Return [X, Y] of the center of cell containing provided text 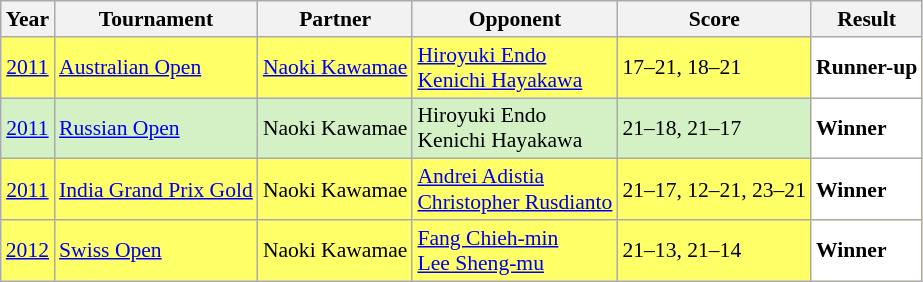
India Grand Prix Gold [156, 190]
21–17, 12–21, 23–21 [714, 190]
2012 [28, 250]
Year [28, 19]
17–21, 18–21 [714, 68]
Opponent [514, 19]
Tournament [156, 19]
Fang Chieh-min Lee Sheng-mu [514, 250]
Australian Open [156, 68]
Runner-up [866, 68]
Result [866, 19]
Score [714, 19]
Swiss Open [156, 250]
21–18, 21–17 [714, 128]
21–13, 21–14 [714, 250]
Andrei Adistia Christopher Rusdianto [514, 190]
Partner [336, 19]
Russian Open [156, 128]
